Return (x, y) of the center of cell containing provided text 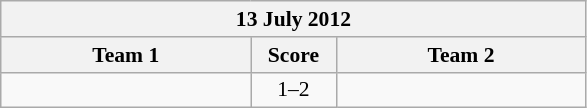
Team 2 (461, 55)
Score (294, 55)
Team 1 (126, 55)
1–2 (294, 90)
13 July 2012 (294, 19)
